Extract the (x, y) coordinate from the center of the cell holding the provided text.  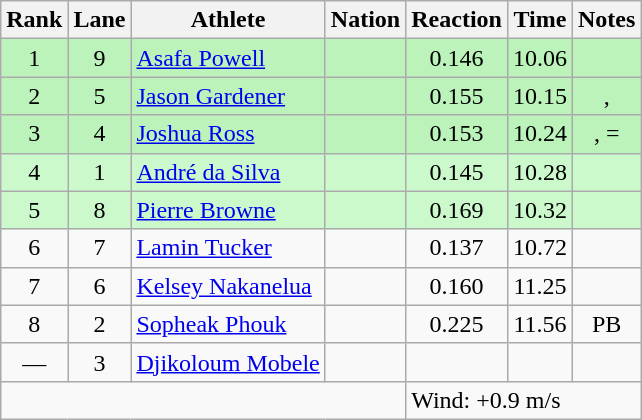
Rank (34, 20)
André da Silva (228, 172)
Joshua Ross (228, 134)
, = (607, 134)
Time (540, 20)
10.28 (540, 172)
0.225 (457, 324)
Sopheak Phouk (228, 324)
Kelsey Nakanelua (228, 286)
9 (100, 58)
Nation (365, 20)
0.137 (457, 248)
— (34, 362)
Djikoloum Mobele (228, 362)
Pierre Browne (228, 210)
11.56 (540, 324)
Reaction (457, 20)
0.153 (457, 134)
Wind: +0.9 m/s (524, 400)
10.72 (540, 248)
10.06 (540, 58)
Notes (607, 20)
Lane (100, 20)
Jason Gardener (228, 96)
Athlete (228, 20)
0.145 (457, 172)
Asafa Powell (228, 58)
0.169 (457, 210)
10.24 (540, 134)
0.160 (457, 286)
0.146 (457, 58)
10.15 (540, 96)
PB (607, 324)
Lamin Tucker (228, 248)
, (607, 96)
0.155 (457, 96)
10.32 (540, 210)
11.25 (540, 286)
